Return the [x, y] coordinate for the center point of the cell that contains the specified text.  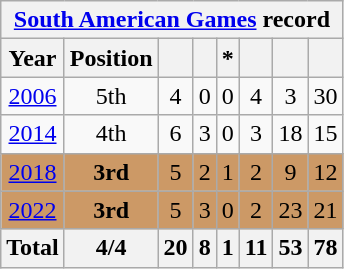
Position [111, 58]
15 [326, 134]
4/4 [111, 248]
9 [290, 172]
6 [176, 134]
South American Games record [172, 20]
18 [290, 134]
2006 [33, 96]
2014 [33, 134]
Total [33, 248]
* [228, 58]
20 [176, 248]
2018 [33, 172]
12 [326, 172]
23 [290, 210]
Year [33, 58]
11 [256, 248]
53 [290, 248]
78 [326, 248]
4th [111, 134]
21 [326, 210]
2022 [33, 210]
30 [326, 96]
5th [111, 96]
8 [204, 248]
